Identify which cell holds the provided text, then report its [X, Y] central coordinate. 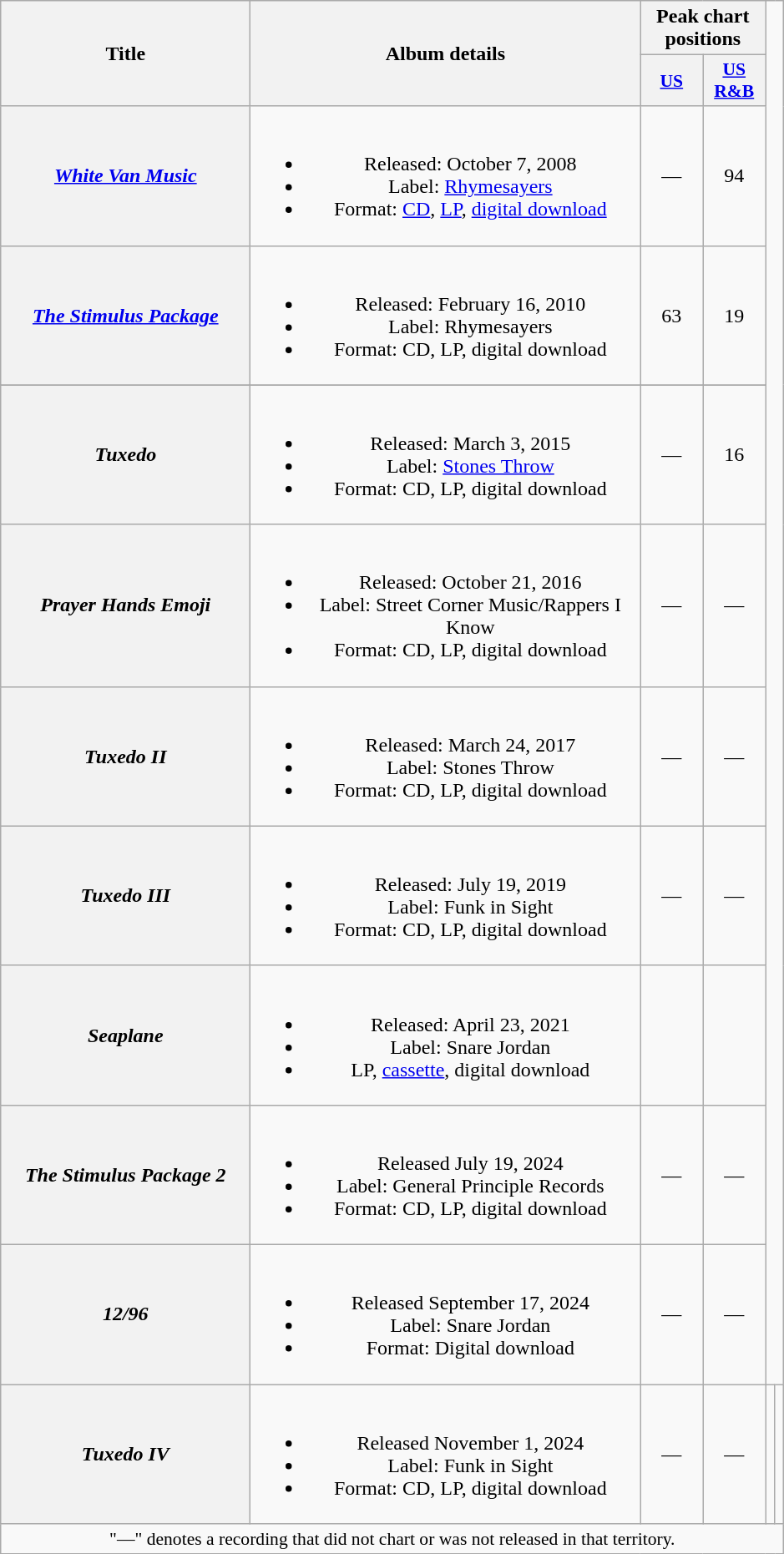
Released: March 24, 2017Label: Stones ThrowFormat: CD, LP, digital download [446, 757]
Released: October 7, 2008Label: RhymesayersFormat: CD, LP, digital download [446, 175]
Released July 19, 2024Label: General Principle RecordsFormat: CD, LP, digital download [446, 1174]
Released: March 3, 2015Label: Stones ThrowFormat: CD, LP, digital download [446, 454]
94 [735, 175]
Released: February 16, 2010Label: RhymesayersFormat: CD, LP, digital download [446, 316]
Prayer Hands Emoji [125, 605]
Album details [446, 53]
Tuxedo [125, 454]
19 [735, 316]
Tuxedo IV [125, 1455]
USR&B [735, 80]
63 [671, 316]
The Stimulus Package 2 [125, 1174]
Released: October 21, 2016Label: Street Corner Music/Rappers I KnowFormat: CD, LP, digital download [446, 605]
Peak chart positions [703, 28]
Tuxedo III [125, 895]
16 [735, 454]
US [671, 80]
Title [125, 53]
Tuxedo II [125, 757]
12/96 [125, 1314]
Seaplane [125, 1035]
Released November 1, 2024Label: Funk in SightFormat: CD, LP, digital download [446, 1455]
White Van Music [125, 175]
Released: July 19, 2019Label: Funk in SightFormat: CD, LP, digital download [446, 895]
The Stimulus Package [125, 316]
Released September 17, 2024Label: Snare JordanFormat: Digital download [446, 1314]
"—" denotes a recording that did not chart or was not released in that territory. [392, 1539]
Released: April 23, 2021Label: Snare JordanLP, cassette, digital download [446, 1035]
